Determine the (X, Y) coordinate at the center of the cell enclosing the given text.  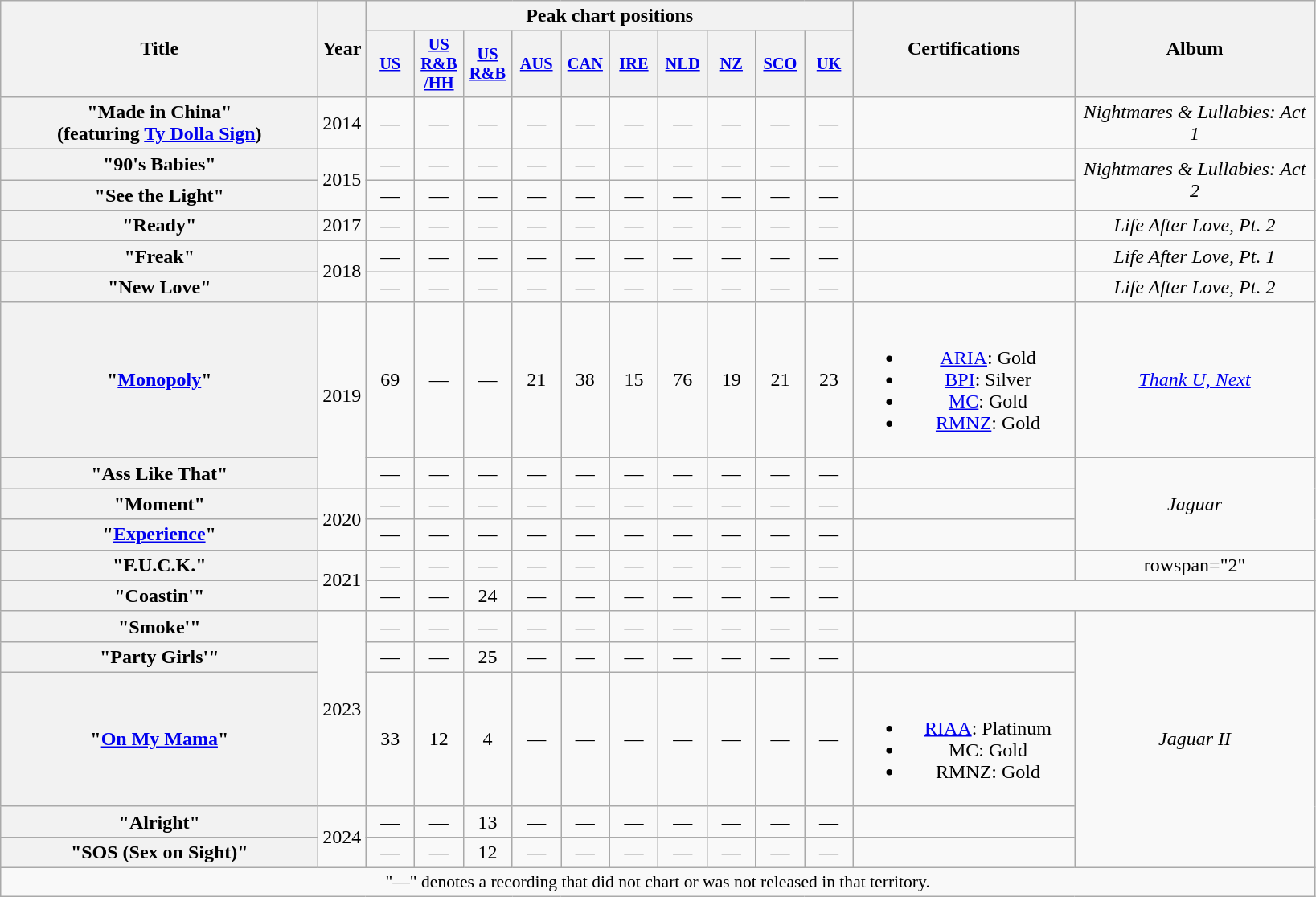
33 (391, 739)
"Smoke'" (159, 626)
NLD (683, 64)
"Made in China"(featuring Ty Dolla Sign) (159, 122)
19 (732, 380)
"F.U.C.K." (159, 565)
69 (391, 380)
"Alright" (159, 821)
"SOS (Sex on Sight)" (159, 852)
25 (487, 657)
Jaguar II (1195, 739)
2019 (342, 395)
24 (487, 596)
Nightmares & Lullabies: Act 1 (1195, 122)
USR&B/HH (439, 64)
2014 (342, 122)
"Ready" (159, 226)
2021 (342, 580)
13 (487, 821)
"Monopoly" (159, 380)
IRE (633, 64)
4 (487, 739)
23 (830, 380)
Peak chart positions (609, 16)
2020 (342, 519)
"Coastin'" (159, 596)
Nightmares & Lullabies: Act 2 (1195, 180)
38 (585, 380)
USR&B (487, 64)
"Party Girls'" (159, 657)
"—" denotes a recording that did not chart or was not released in that territory. (658, 883)
CAN (585, 64)
15 (633, 380)
2017 (342, 226)
rowspan="2" (1195, 565)
Year (342, 49)
76 (683, 380)
ARIA: GoldBPI: SilverMC: GoldRMNZ: Gold (963, 380)
"New Love" (159, 287)
SCO (780, 64)
"Experience" (159, 535)
"See the Light" (159, 195)
Certifications (963, 49)
2015 (342, 180)
Album (1195, 49)
"Ass Like That" (159, 473)
2024 (342, 837)
Jaguar (1195, 504)
RIAA: PlatinumMC: GoldRMNZ: Gold (963, 739)
AUS (537, 64)
"Moment" (159, 504)
Title (159, 49)
"On My Mama" (159, 739)
"Freak" (159, 256)
Thank U, Next (1195, 380)
"90's Babies" (159, 165)
US (391, 64)
2023 (342, 709)
UK (830, 64)
Life After Love, Pt. 1 (1195, 256)
NZ (732, 64)
2018 (342, 272)
